Return the [X, Y] coordinate for the center point of the cell that contains the specified text.  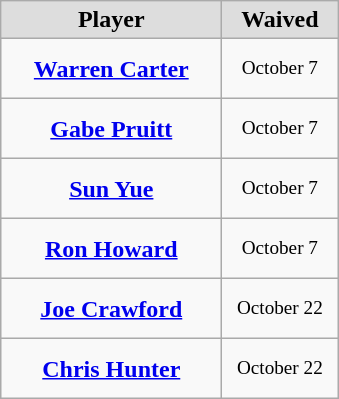
Waived [280, 20]
Gabe Pruitt [112, 129]
Player [112, 20]
Chris Hunter [112, 369]
Joe Crawford [112, 309]
Ron Howard [112, 249]
Sun Yue [112, 189]
Warren Carter [112, 69]
